Determine the (x, y) coordinate at the center of the cell enclosing the given text.  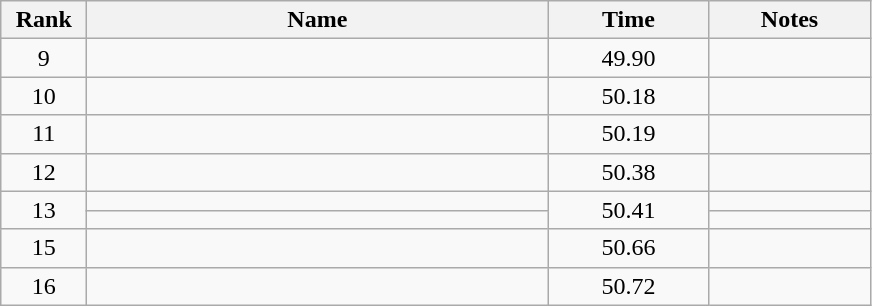
Rank (44, 20)
49.90 (628, 58)
11 (44, 134)
50.66 (628, 248)
13 (44, 210)
Notes (790, 20)
Name (318, 20)
15 (44, 248)
12 (44, 172)
10 (44, 96)
50.41 (628, 210)
50.18 (628, 96)
50.72 (628, 286)
Time (628, 20)
9 (44, 58)
16 (44, 286)
50.38 (628, 172)
50.19 (628, 134)
